Return the [X, Y] coordinate for the center point of the cell that contains the specified text.  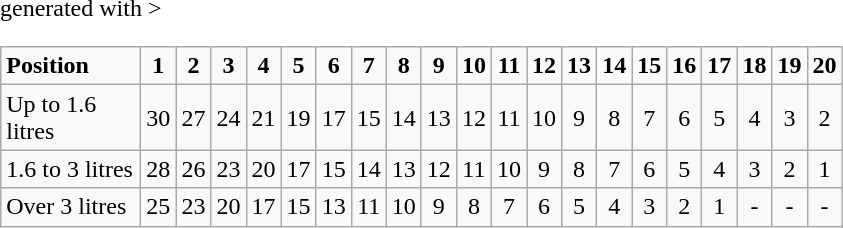
25 [158, 207]
26 [194, 169]
24 [228, 118]
18 [754, 66]
Over 3 litres [71, 207]
30 [158, 118]
28 [158, 169]
Position [71, 66]
Up to 1.6 litres [71, 118]
16 [684, 66]
27 [194, 118]
21 [264, 118]
1.6 to 3 litres [71, 169]
